Capture the cell that displays the provided text and extract its [X, Y] central coordinate. 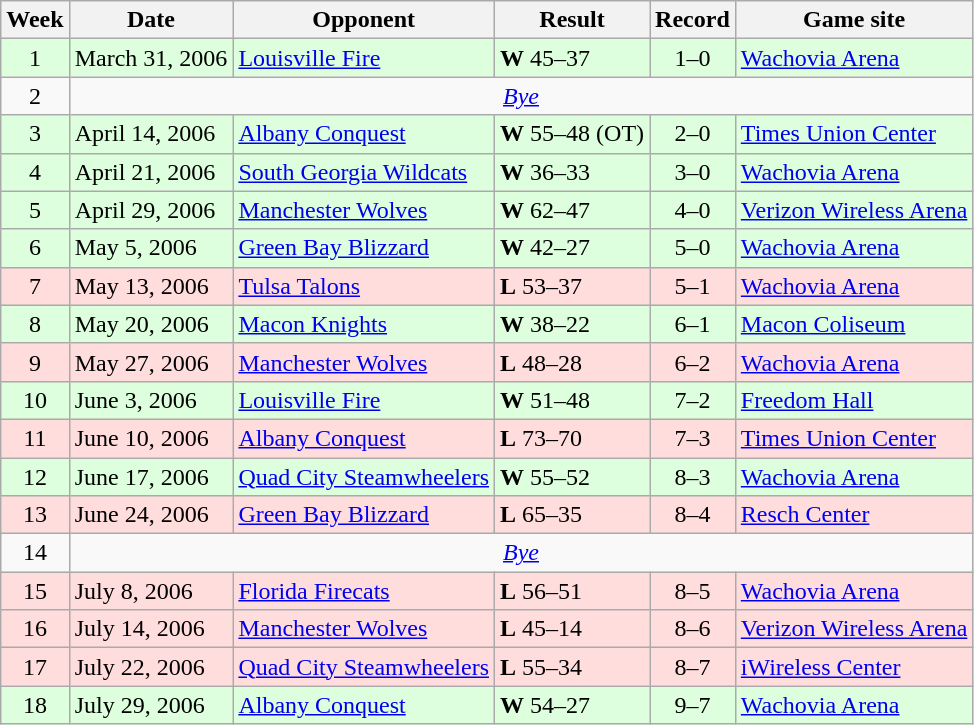
18 [35, 705]
16 [35, 629]
July 22, 2006 [151, 667]
L 73–70 [572, 438]
3–0 [693, 172]
8–5 [693, 591]
June 10, 2006 [151, 438]
Date [151, 20]
6–2 [693, 362]
2–0 [693, 134]
June 24, 2006 [151, 515]
Result [572, 20]
Opponent [364, 20]
May 20, 2006 [151, 324]
W 36–33 [572, 172]
Game site [854, 20]
8–6 [693, 629]
12 [35, 477]
8 [35, 324]
May 13, 2006 [151, 286]
Macon Coliseum [854, 324]
3 [35, 134]
L 45–14 [572, 629]
10 [35, 400]
L 53–37 [572, 286]
2 [35, 96]
L 56–51 [572, 591]
6 [35, 248]
5–0 [693, 248]
L 48–28 [572, 362]
6–1 [693, 324]
Tulsa Talons [364, 286]
W 62–47 [572, 210]
11 [35, 438]
15 [35, 591]
8–7 [693, 667]
April 21, 2006 [151, 172]
17 [35, 667]
9–7 [693, 705]
5–1 [693, 286]
8–3 [693, 477]
5 [35, 210]
4 [35, 172]
9 [35, 362]
June 3, 2006 [151, 400]
April 29, 2006 [151, 210]
May 5, 2006 [151, 248]
8–4 [693, 515]
13 [35, 515]
14 [35, 553]
Macon Knights [364, 324]
Resch Center [854, 515]
iWireless Center [854, 667]
L 55–34 [572, 667]
South Georgia Wildcats [364, 172]
W 38–22 [572, 324]
L 65–35 [572, 515]
July 8, 2006 [151, 591]
Florida Firecats [364, 591]
7 [35, 286]
W 54–27 [572, 705]
W 55–52 [572, 477]
Record [693, 20]
June 17, 2006 [151, 477]
W 42–27 [572, 248]
4–0 [693, 210]
7–2 [693, 400]
W 51–48 [572, 400]
July 14, 2006 [151, 629]
7–3 [693, 438]
W 45–37 [572, 58]
1–0 [693, 58]
1 [35, 58]
May 27, 2006 [151, 362]
July 29, 2006 [151, 705]
Freedom Hall [854, 400]
March 31, 2006 [151, 58]
April 14, 2006 [151, 134]
W 55–48 (OT) [572, 134]
Week [35, 20]
